Pinpoint the cell where the given text exists, returning its (x, y) midpoint coordinate. 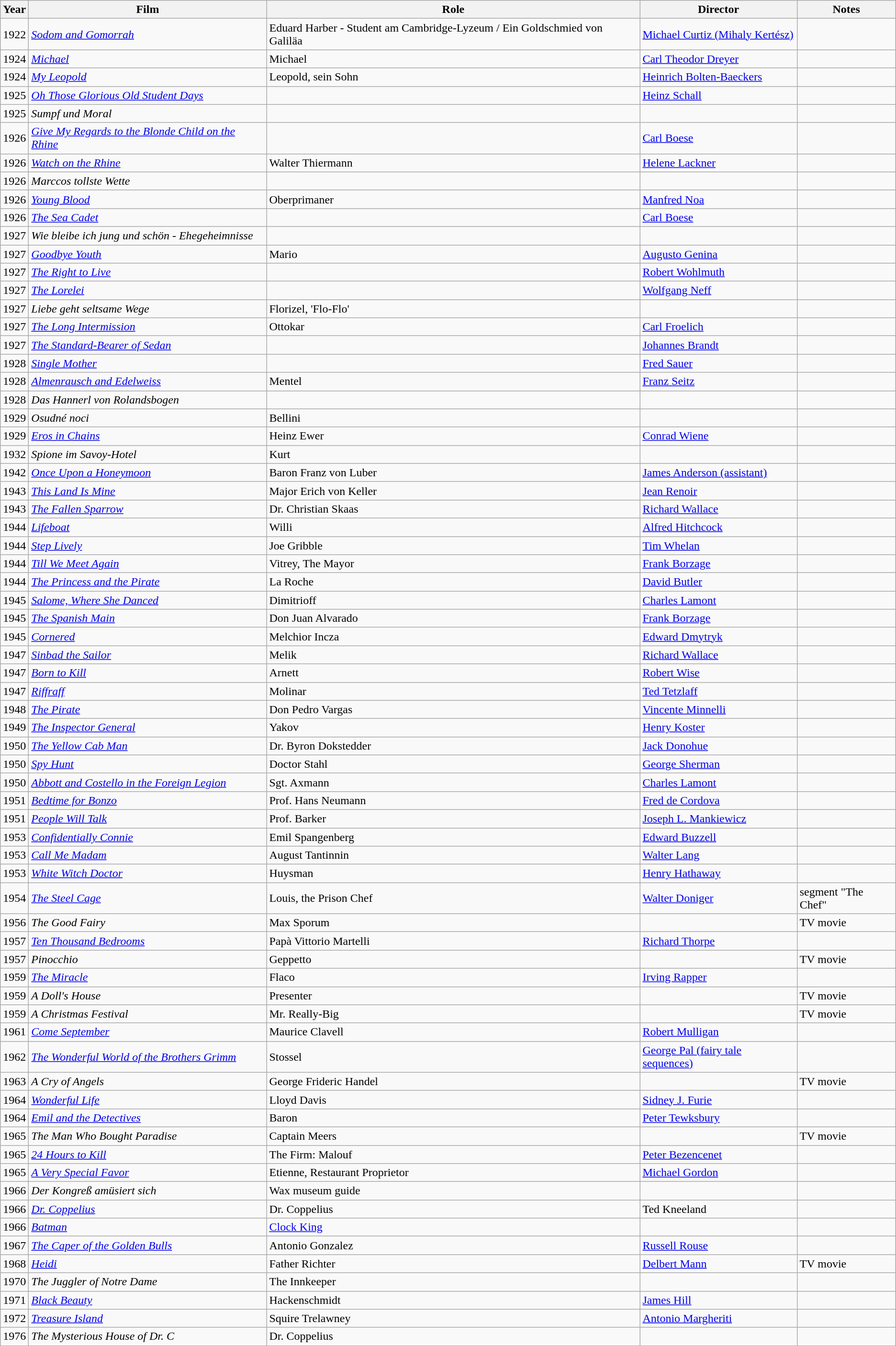
Eros in Chains (147, 436)
Notes (846, 10)
Heidi (147, 1264)
Wonderful Life (147, 1099)
Riffraff (147, 691)
Squire Trelawney (453, 1318)
Walter Lang (718, 855)
Joe Gribble (453, 545)
Pinocchio (147, 959)
Helene Lackner (718, 163)
Clock King (453, 1227)
Osudné noci (147, 418)
A Very Special Favor (147, 1173)
Marccos tollste Wette (147, 181)
Batman (147, 1227)
Sidney J. Furie (718, 1099)
1968 (14, 1264)
Antonio Margheriti (718, 1318)
Jean Renoir (718, 491)
Lloyd Davis (453, 1099)
Oh Those Glorious Old Student Days (147, 95)
Henry Koster (718, 728)
Michael Gordon (718, 1173)
Michael Curtiz (Mihaly Kertész) (718, 34)
Manfred Noa (718, 199)
1961 (14, 1032)
Goodbye Youth (147, 254)
White Witch Doctor (147, 874)
The Innkeeper (453, 1282)
The Princess and the Pirate (147, 582)
Bedtime for Bonzo (147, 800)
Franz Seitz (718, 381)
Arnett (453, 673)
The Mysterious House of Dr. C (147, 1336)
Mario (453, 254)
Vitrey, The Mayor (453, 564)
Baron (453, 1118)
The Long Intermission (147, 327)
Maurice Clavell (453, 1032)
Presenter (453, 996)
Treasure Island (147, 1318)
1922 (14, 34)
The Miracle (147, 977)
The Pirate (147, 709)
Joseph L. Mankiewicz (718, 819)
Year (14, 10)
Florizel, 'Flo-Flo' (453, 309)
George Pal (fairy tale sequences) (718, 1057)
Geppetto (453, 959)
The Caper of the Golden Bulls (147, 1245)
24 Hours to Kill (147, 1154)
1972 (14, 1318)
1976 (14, 1336)
Oberprimaner (453, 199)
People Will Talk (147, 819)
Eduard Harber - Student am Cambridge-Lyzeum / Ein Goldschmied von Galiläa (453, 34)
1956 (14, 923)
Give My Regards to the Blonde Child on the Rhine (147, 138)
Heinrich Bolten-Baeckers (718, 77)
Captain Meers (453, 1136)
Black Beauty (147, 1300)
Spy Hunt (147, 764)
La Roche (453, 582)
Delbert Mann (718, 1264)
Peter Tewksbury (718, 1118)
James Anderson (assistant) (718, 472)
1971 (14, 1300)
Ten Thousand Bedrooms (147, 941)
Melchior Incza (453, 637)
Born to Kill (147, 673)
Molinar (453, 691)
Edward Dmytryk (718, 637)
Richard Thorpe (718, 941)
Augusto Genina (718, 254)
A Cry of Angels (147, 1081)
Bellini (453, 418)
Don Juan Alvarado (453, 618)
Antonio Gonzalez (453, 1245)
Leopold, sein Sohn (453, 77)
Mentel (453, 381)
Huysman (453, 874)
Louis, the Prison Chef (453, 898)
Ted Tetzlaff (718, 691)
Russell Rouse (718, 1245)
Robert Wohlmuth (718, 272)
The Lorelei (147, 291)
Tim Whelan (718, 545)
Edward Buzzell (718, 837)
Papà Vittorio Martelli (453, 941)
Robert Mulligan (718, 1032)
segment "The Chef" (846, 898)
Sinbad the Sailor (147, 655)
Johannes Brandt (718, 345)
Role (453, 10)
The Yellow Cab Man (147, 746)
Watch on the Rhine (147, 163)
George Frideric Handel (453, 1081)
Max Sporum (453, 923)
Hackenschmidt (453, 1300)
A Christmas Festival (147, 1014)
1949 (14, 728)
The Fallen Sparrow (147, 509)
Major Erich von Keller (453, 491)
Baron Franz von Luber (453, 472)
Sodom and Gomorrah (147, 34)
Young Blood (147, 199)
Yakov (453, 728)
The Good Fairy (147, 923)
Emil Spangenberg (453, 837)
Salome, Where She Danced (147, 600)
Prof. Barker (453, 819)
Walter Doniger (718, 898)
Cornered (147, 637)
Abbott and Costello in the Foreign Legion (147, 782)
The Firm: Malouf (453, 1154)
1942 (14, 472)
Director (718, 10)
The Steel Cage (147, 898)
Once Upon a Honeymoon (147, 472)
Dr. Christian Skaas (453, 509)
Almenrausch and Edelweiss (147, 381)
Peter Bezencenet (718, 1154)
1963 (14, 1081)
The Juggler of Notre Dame (147, 1282)
The Wonderful World of the Brothers Grimm (147, 1057)
Lifeboat (147, 527)
The Spanish Main (147, 618)
Fred de Cordova (718, 800)
Confidentially Connie (147, 837)
George Sherman (718, 764)
James Hill (718, 1300)
Heinz Schall (718, 95)
Mr. Really-Big (453, 1014)
Wolfgang Neff (718, 291)
This Land Is Mine (147, 491)
Wax museum guide (453, 1191)
Fred Sauer (718, 363)
August Tantinnin (453, 855)
Etienne, Restaurant Proprietor (453, 1173)
1970 (14, 1282)
1954 (14, 898)
The Sea Cadet (147, 217)
Flaco (453, 977)
A Doll's House (147, 996)
Sumpf und Moral (147, 113)
Liebe geht seltsame Wege (147, 309)
Dr. Byron Dokstedder (453, 746)
Ted Kneeland (718, 1209)
Das Hannerl von Rolandsbogen (147, 400)
Carl Froelich (718, 327)
Sgt. Axmann (453, 782)
Heinz Ewer (453, 436)
Kurt (453, 454)
David Butler (718, 582)
Wie bleibe ich jung und schön - Ehegeheimnisse (147, 236)
The Man Who Bought Paradise (147, 1136)
Call Me Madam (147, 855)
Single Mother (147, 363)
1932 (14, 454)
Father Richter (453, 1264)
1967 (14, 1245)
Henry Hathaway (718, 874)
Don Pedro Vargas (453, 709)
1948 (14, 709)
The Standard-Bearer of Sedan (147, 345)
Prof. Hans Neumann (453, 800)
Irving Rapper (718, 977)
Come September (147, 1032)
Emil and the Detectives (147, 1118)
Step Lively (147, 545)
Till We Meet Again (147, 564)
Dimitrioff (453, 600)
Walter Thiermann (453, 163)
Robert Wise (718, 673)
Jack Donohue (718, 746)
Spione im Savoy-Hotel (147, 454)
Melik (453, 655)
Stossel (453, 1057)
The Inspector General (147, 728)
Vincente Minnelli (718, 709)
Film (147, 10)
Willi (453, 527)
My Leopold (147, 77)
Der Kongreß amüsiert sich (147, 1191)
Ottokar (453, 327)
Carl Theodor Dreyer (718, 59)
Conrad Wiene (718, 436)
The Right to Live (147, 272)
Alfred Hitchcock (718, 527)
Doctor Stahl (453, 764)
1962 (14, 1057)
